Provide the (X, Y) coordinate of the cell's center where the given text is located.  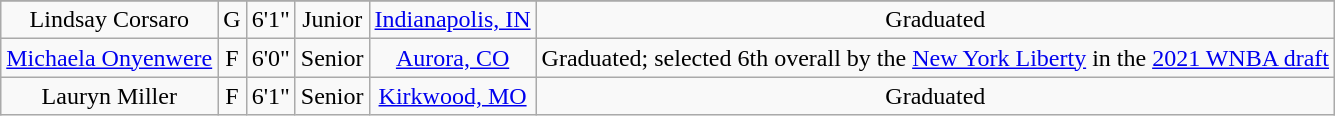
Graduated; selected 6th overall by the New York Liberty in the 2021 WNBA draft (935, 58)
Lauryn Miller (110, 96)
G (232, 20)
Kirkwood, MO (452, 96)
Lindsay Corsaro (110, 20)
6'0" (270, 58)
Indianapolis, IN (452, 20)
Aurora, CO (452, 58)
Junior (332, 20)
Michaela Onyenwere (110, 58)
